From the cell containing the given text, extract its center point as [X, Y] coordinate. 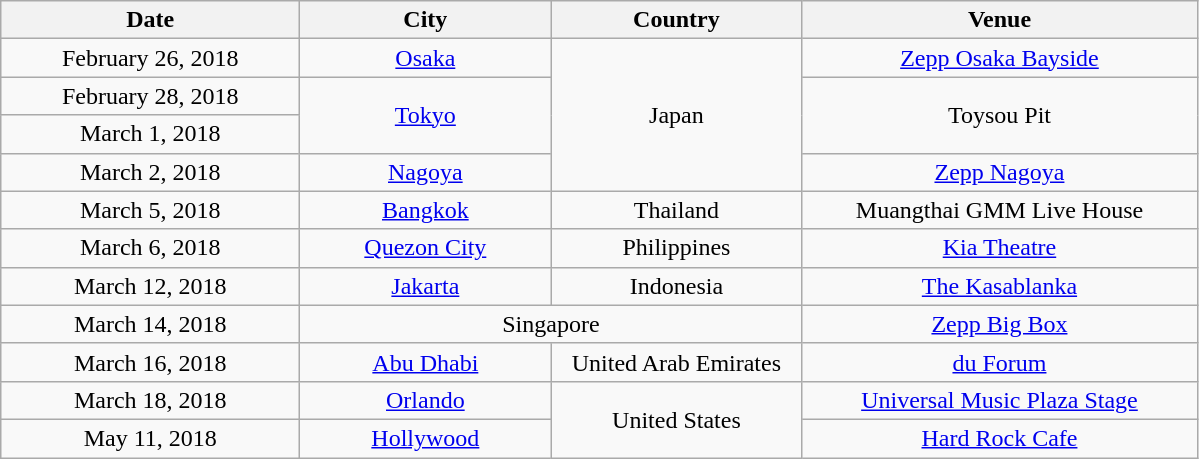
February 28, 2018 [150, 96]
Zepp Nagoya [1000, 172]
Orlando [426, 400]
Indonesia [676, 286]
March 5, 2018 [150, 210]
March 6, 2018 [150, 248]
Philippines [676, 248]
United Arab Emirates [676, 362]
Osaka [426, 58]
March 12, 2018 [150, 286]
March 16, 2018 [150, 362]
Toysou Pit [1000, 115]
Hard Rock Cafe [1000, 438]
The Kasablanka [1000, 286]
Nagoya [426, 172]
United States [676, 419]
Jakarta [426, 286]
Singapore [551, 324]
March 1, 2018 [150, 134]
Quezon City [426, 248]
Date [150, 20]
March 2, 2018 [150, 172]
May 11, 2018 [150, 438]
February 26, 2018 [150, 58]
Zepp Big Box [1000, 324]
Venue [1000, 20]
Thailand [676, 210]
March 18, 2018 [150, 400]
Bangkok [426, 210]
Kia Theatre [1000, 248]
Hollywood [426, 438]
du Forum [1000, 362]
City [426, 20]
March 14, 2018 [150, 324]
Universal Music Plaza Stage [1000, 400]
Abu Dhabi [426, 362]
Japan [676, 115]
Zepp Osaka Bayside [1000, 58]
Muangthai GMM Live House [1000, 210]
Tokyo [426, 115]
Country [676, 20]
